Identify which cell holds the provided text, then report its (X, Y) central coordinate. 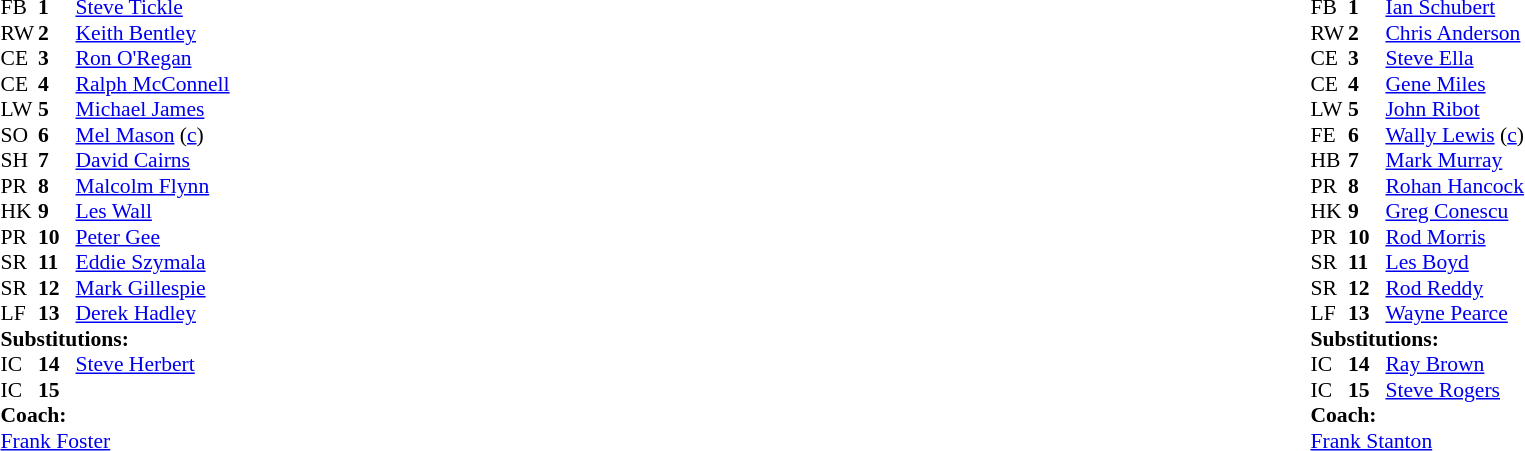
Ralph McConnell (153, 84)
Wally Lewis (c) (1454, 135)
David Cairns (153, 161)
Ron O'Regan (153, 59)
Mel Mason (c) (153, 135)
Les Boyd (1454, 263)
Chris Anderson (1454, 33)
Michael James (153, 109)
Steve Ella (1454, 59)
Eddie Szymala (153, 263)
SO (19, 135)
SH (19, 161)
Malcolm Flynn (153, 186)
Peter Gee (153, 237)
Mark Gillespie (153, 288)
Wayne Pearce (1454, 313)
Keith Bentley (153, 33)
FE (1329, 135)
Steve Rogers (1454, 390)
Les Wall (153, 211)
Greg Conescu (1454, 211)
Rod Morris (1454, 237)
Rod Reddy (1454, 288)
Gene Miles (1454, 84)
John Ribot (1454, 109)
Steve Herbert (153, 365)
Derek Hadley (153, 313)
Mark Murray (1454, 161)
Ray Brown (1454, 365)
Rohan Hancock (1454, 186)
HB (1329, 161)
